Find where the given text appears and provide that cell's center as (x, y) coordinate. 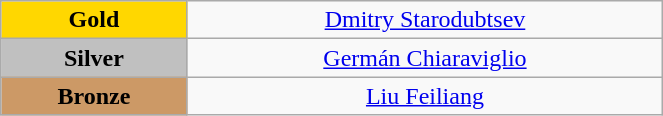
Dmitry Starodubtsev (425, 20)
Bronze (94, 96)
Liu Feiliang (425, 96)
Germán Chiaraviglio (425, 58)
Gold (94, 20)
Silver (94, 58)
